Locate the cell with the specified text and output its [x, y] center coordinate. 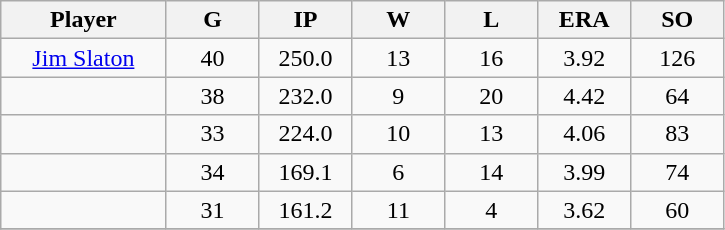
31 [212, 210]
64 [678, 96]
3.92 [584, 58]
L [492, 20]
W [398, 20]
38 [212, 96]
34 [212, 172]
224.0 [306, 134]
Player [84, 20]
3.62 [584, 210]
60 [678, 210]
161.2 [306, 210]
G [212, 20]
126 [678, 58]
Jim Slaton [84, 58]
11 [398, 210]
ERA [584, 20]
4.06 [584, 134]
10 [398, 134]
169.1 [306, 172]
74 [678, 172]
33 [212, 134]
16 [492, 58]
250.0 [306, 58]
IP [306, 20]
6 [398, 172]
20 [492, 96]
4 [492, 210]
3.99 [584, 172]
9 [398, 96]
14 [492, 172]
SO [678, 20]
40 [212, 58]
83 [678, 134]
4.42 [584, 96]
232.0 [306, 96]
